From the cell containing the given text, extract its center point as [x, y] coordinate. 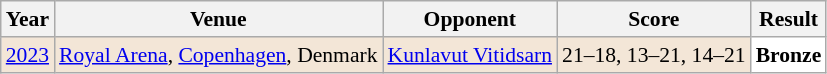
Venue [218, 19]
Year [28, 19]
Royal Arena, Copenhagen, Denmark [218, 55]
21–18, 13–21, 14–21 [654, 55]
Score [654, 19]
Result [789, 19]
2023 [28, 55]
Opponent [470, 19]
Kunlavut Vitidsarn [470, 55]
Bronze [789, 55]
